Detect which cell encompasses the target text, then output its (x, y) center coordinate. 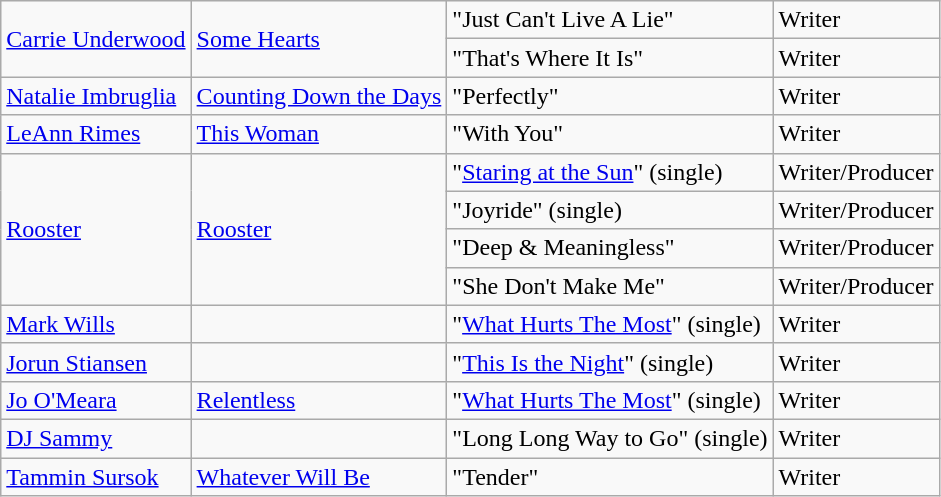
Some Hearts (319, 39)
LeAnn Rimes (96, 134)
"Deep & Meaningless" (610, 248)
"Perfectly" (610, 96)
"Staring at the Sun" (single) (610, 172)
Relentless (319, 400)
"That's Where It Is" (610, 58)
"Joyride" (single) (610, 210)
This Woman (319, 134)
DJ Sammy (96, 438)
Mark Wills (96, 324)
"She Don't Make Me" (610, 286)
"Long Long Way to Go" (single) (610, 438)
Carrie Underwood (96, 39)
"This Is the Night" (single) (610, 362)
Counting Down the Days (319, 96)
"Tender" (610, 477)
Jorun Stiansen (96, 362)
Tammin Sursok (96, 477)
Jo O'Meara (96, 400)
"With You" (610, 134)
Natalie Imbruglia (96, 96)
Whatever Will Be (319, 477)
"Just Can't Live A Lie" (610, 20)
